Detect which cell encompasses the target text, then output its (x, y) center coordinate. 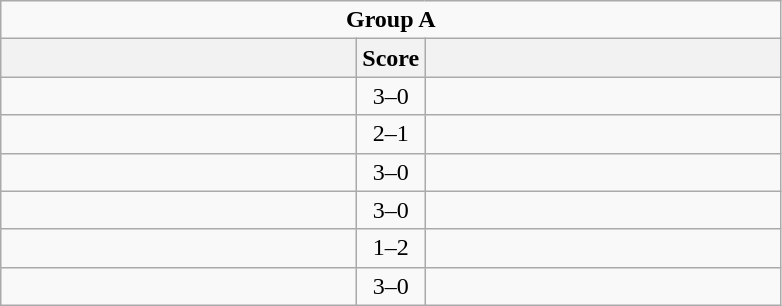
2–1 (391, 134)
Group A (391, 20)
Score (391, 58)
1–2 (391, 248)
